Search for the cell housing the specified text and yield its [x, y] center coordinate. 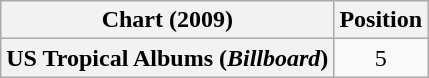
5 [381, 58]
Position [381, 20]
Chart (2009) [168, 20]
US Tropical Albums (Billboard) [168, 58]
